Pinpoint the cell where the given text exists, returning its [x, y] midpoint coordinate. 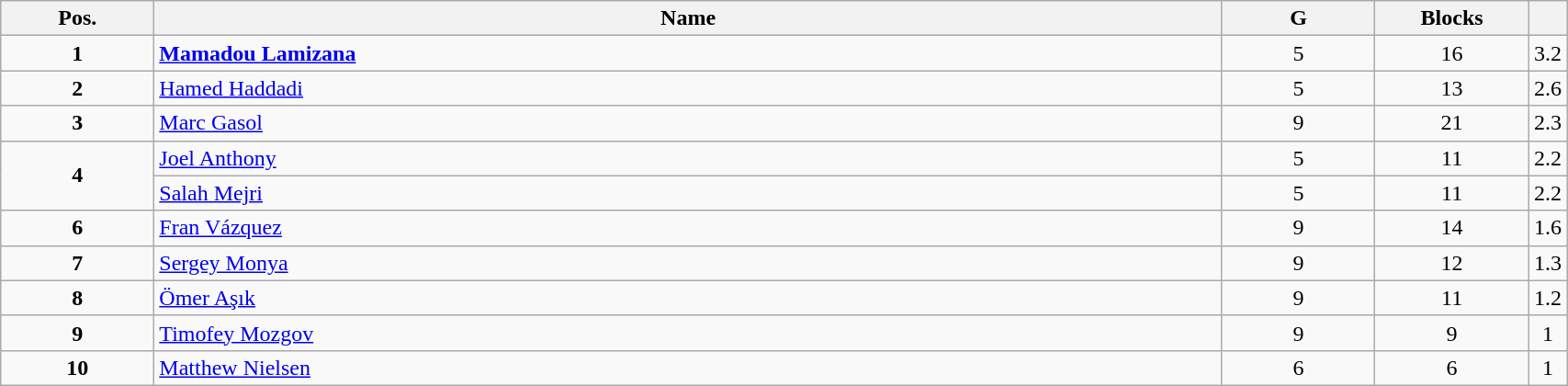
Timofey Mozgov [688, 333]
3.2 [1549, 53]
Fran Vázquez [688, 228]
16 [1452, 53]
2 [77, 88]
Ömer Aşık [688, 298]
21 [1452, 123]
Matthew Nielsen [688, 368]
7 [77, 263]
4 [77, 176]
12 [1452, 263]
Joel Anthony [688, 158]
2.3 [1549, 123]
2.6 [1549, 88]
3 [77, 123]
Name [688, 18]
Pos. [77, 18]
13 [1452, 88]
Salah Mejri [688, 193]
Mamadou Lamizana [688, 53]
Sergey Monya [688, 263]
8 [77, 298]
10 [77, 368]
Hamed Haddadi [688, 88]
G [1298, 18]
Blocks [1452, 18]
1.3 [1549, 263]
1.6 [1549, 228]
14 [1452, 228]
Marc Gasol [688, 123]
1.2 [1549, 298]
